Return [X, Y] of the center of cell containing provided text 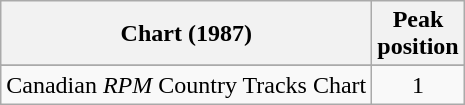
Peakposition [418, 34]
1 [418, 85]
Chart (1987) [186, 34]
Canadian RPM Country Tracks Chart [186, 85]
